Determine the [X, Y] coordinate at the center of the cell enclosing the given text.  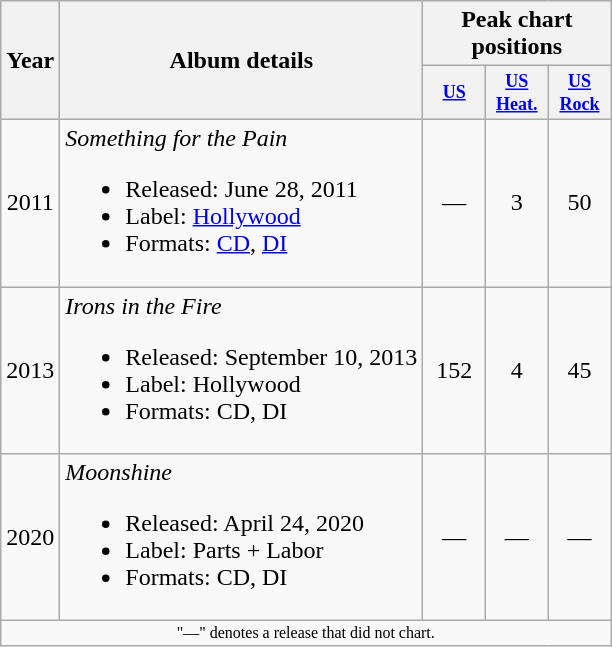
3 [516, 202]
Something for the PainReleased: June 28, 2011Label: HollywoodFormats: CD, DI [242, 202]
2011 [30, 202]
USRock [580, 93]
45 [580, 370]
Irons in the FireReleased: September 10, 2013Label: HollywoodFormats: CD, DI [242, 370]
MoonshineReleased: April 24, 2020Label: Parts + LaborFormats: CD, DI [242, 538]
Album details [242, 60]
USHeat. [516, 93]
4 [516, 370]
Year [30, 60]
US [454, 93]
Peak chart positions [517, 34]
"—" denotes a release that did not chart. [306, 633]
50 [580, 202]
2020 [30, 538]
152 [454, 370]
2013 [30, 370]
